Return (x, y) of the center of cell containing provided text 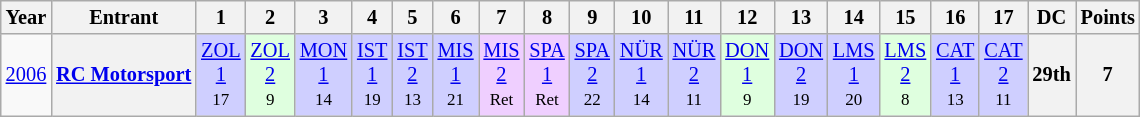
12 (747, 17)
DC (1052, 17)
Points (1108, 17)
2 (270, 17)
13 (801, 17)
4 (372, 17)
MIS2Ret (501, 75)
29th (1052, 75)
NÜR114 (642, 75)
11 (694, 17)
CAT113 (955, 75)
ZOL117 (220, 75)
MON114 (324, 75)
10 (642, 17)
IST119 (372, 75)
MIS121 (456, 75)
Entrant (124, 17)
CAT211 (1003, 75)
SPA222 (592, 75)
LMS28 (906, 75)
IST213 (412, 75)
DON219 (801, 75)
3 (324, 17)
15 (906, 17)
RC Motorsport (124, 75)
2006 (26, 75)
8 (546, 17)
ZOL29 (270, 75)
14 (854, 17)
SPA1Ret (546, 75)
DON19 (747, 75)
6 (456, 17)
1 (220, 17)
17 (1003, 17)
16 (955, 17)
5 (412, 17)
Year (26, 17)
9 (592, 17)
NÜR211 (694, 75)
LMS120 (854, 75)
